Find where the given text appears and provide that cell's center as [X, Y] coordinate. 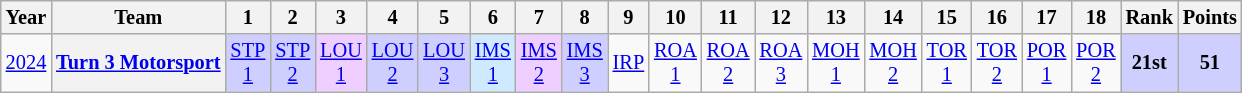
MOH1 [836, 63]
21st [1150, 63]
13 [836, 17]
LOU3 [444, 63]
MOH2 [892, 63]
7 [539, 17]
9 [628, 17]
Year [26, 17]
17 [1046, 17]
ROA2 [728, 63]
Turn 3 Motorsport [138, 63]
IMS1 [493, 63]
10 [676, 17]
Rank [1150, 17]
Team [138, 17]
12 [780, 17]
LOU1 [341, 63]
18 [1096, 17]
TOR1 [947, 63]
LOU2 [393, 63]
3 [341, 17]
6 [493, 17]
14 [892, 17]
1 [248, 17]
2 [292, 17]
ROA3 [780, 63]
Points [1210, 17]
POR1 [1046, 63]
STP1 [248, 63]
POR2 [1096, 63]
15 [947, 17]
ROA1 [676, 63]
51 [1210, 63]
IRP [628, 63]
2024 [26, 63]
IMS2 [539, 63]
4 [393, 17]
8 [585, 17]
5 [444, 17]
IMS3 [585, 63]
11 [728, 17]
TOR2 [997, 63]
16 [997, 17]
STP2 [292, 63]
